For the text-containing cell, return its midpoint in (x, y) coordinate format. 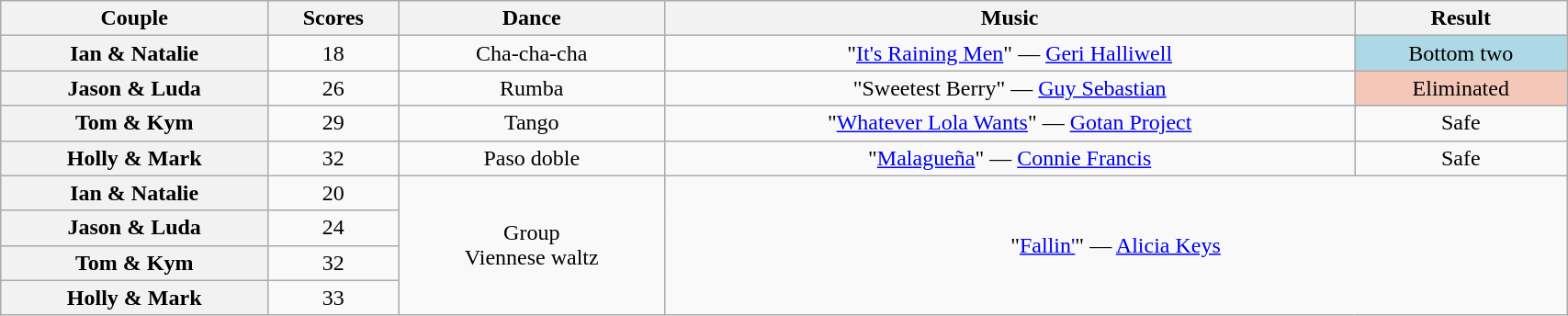
33 (333, 298)
"Whatever Lola Wants" — Gotan Project (1010, 123)
29 (333, 123)
"Malagueña" — Connie Francis (1010, 158)
Dance (531, 18)
Couple (134, 18)
24 (333, 228)
Cha-cha-cha (531, 53)
Bottom two (1461, 53)
"Fallin'" — Alicia Keys (1115, 245)
20 (333, 193)
26 (333, 88)
"Sweetest Berry" — Guy Sebastian (1010, 88)
Music (1010, 18)
Rumba (531, 88)
Result (1461, 18)
"It's Raining Men" — Geri Halliwell (1010, 53)
18 (333, 53)
Paso doble (531, 158)
Eliminated (1461, 88)
GroupViennese waltz (531, 245)
Scores (333, 18)
Tango (531, 123)
